Extract the (x, y) coordinate from the center of the cell holding the provided text.  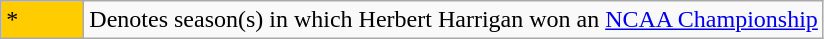
Denotes season(s) in which Herbert Harrigan won an NCAA Championship (454, 20)
* (42, 20)
